Identify which cell holds the provided text, then report its (x, y) central coordinate. 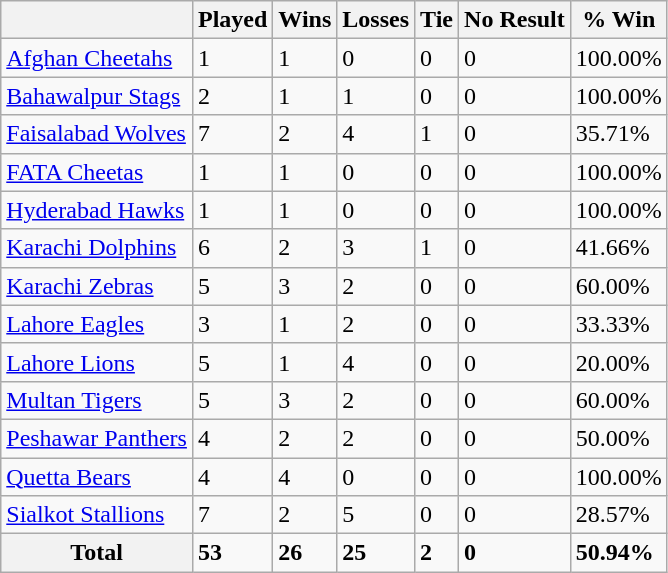
FATA Cheetas (97, 172)
Played (232, 20)
53 (232, 553)
Afghan Cheetahs (97, 58)
Multan Tigers (97, 400)
% Win (618, 20)
Tie (437, 20)
25 (376, 553)
20.00% (618, 362)
Lahore Lions (97, 362)
26 (305, 553)
50.94% (618, 553)
No Result (515, 20)
Karachi Zebras (97, 286)
Losses (376, 20)
28.57% (618, 515)
Sialkot Stallions (97, 515)
35.71% (618, 134)
Karachi Dolphins (97, 248)
33.33% (618, 324)
Wins (305, 20)
Peshawar Panthers (97, 438)
Quetta Bears (97, 477)
6 (232, 248)
50.00% (618, 438)
Bahawalpur Stags (97, 96)
Total (97, 553)
41.66% (618, 248)
Hyderabad Hawks (97, 210)
Faisalabad Wolves (97, 134)
Lahore Eagles (97, 324)
